Search for the cell housing the specified text and yield its [X, Y] center coordinate. 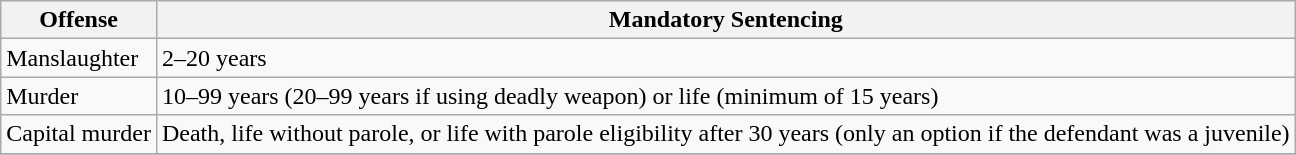
Mandatory Sentencing [726, 20]
Capital murder [79, 134]
10–99 years (20–99 years if using deadly weapon) or life (minimum of 15 years) [726, 96]
Manslaughter [79, 58]
2–20 years [726, 58]
Death, life without parole, or life with parole eligibility after 30 years (only an option if the defendant was a juvenile) [726, 134]
Offense [79, 20]
Murder [79, 96]
